Search for the cell housing the specified text and yield its [X, Y] center coordinate. 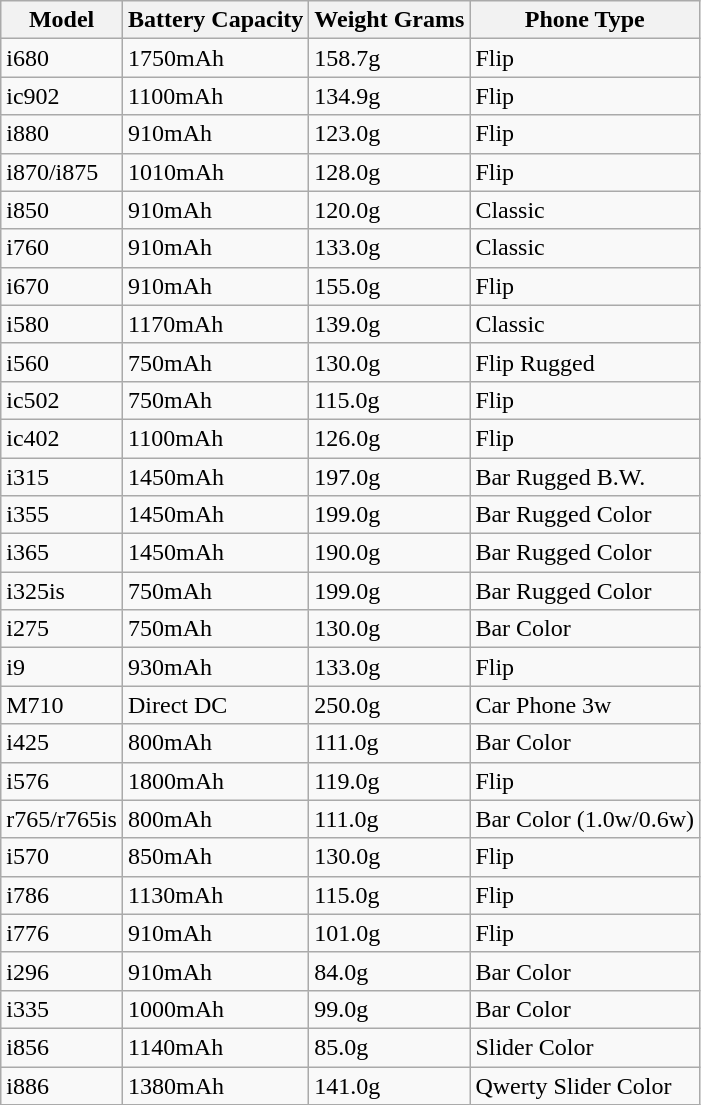
M710 [62, 705]
Weight Grams [390, 20]
Phone Type [585, 20]
1380mAh [215, 1085]
i570 [62, 857]
930mAh [215, 667]
i760 [62, 248]
i776 [62, 933]
126.0g [390, 438]
i670 [62, 286]
197.0g [390, 477]
i786 [62, 895]
99.0g [390, 1009]
i275 [62, 629]
1000mAh [215, 1009]
ic502 [62, 400]
i365 [62, 553]
i325is [62, 591]
Battery Capacity [215, 20]
1170mAh [215, 324]
155.0g [390, 286]
i880 [62, 134]
1800mAh [215, 781]
Bar Color (1.0w/0.6w) [585, 819]
128.0g [390, 172]
190.0g [390, 553]
250.0g [390, 705]
i560 [62, 362]
1130mAh [215, 895]
ic902 [62, 96]
123.0g [390, 134]
i856 [62, 1047]
i580 [62, 324]
i425 [62, 743]
i9 [62, 667]
i850 [62, 210]
1750mAh [215, 58]
158.7g [390, 58]
i576 [62, 781]
i296 [62, 971]
1010mAh [215, 172]
85.0g [390, 1047]
Flip Rugged [585, 362]
Bar Rugged B.W. [585, 477]
Model [62, 20]
i886 [62, 1085]
i355 [62, 515]
i680 [62, 58]
i870/i875 [62, 172]
Slider Color [585, 1047]
139.0g [390, 324]
119.0g [390, 781]
850mAh [215, 857]
i335 [62, 1009]
ic402 [62, 438]
141.0g [390, 1085]
Direct DC [215, 705]
1140mAh [215, 1047]
Car Phone 3w [585, 705]
101.0g [390, 933]
84.0g [390, 971]
120.0g [390, 210]
134.9g [390, 96]
i315 [62, 477]
r765/r765is [62, 819]
Qwerty Slider Color [585, 1085]
